Search for the cell housing the specified text and yield its (x, y) center coordinate. 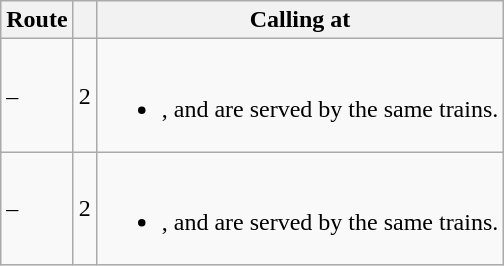
Calling at (300, 20)
Route (37, 20)
